From the cell containing the given text, extract its center point as (x, y) coordinate. 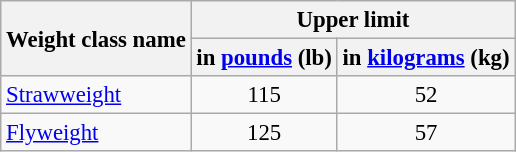
115 (264, 95)
57 (426, 133)
52 (426, 95)
in pounds (lb) (264, 58)
Flyweight (96, 133)
125 (264, 133)
Weight class name (96, 38)
in kilograms (kg) (426, 58)
Strawweight (96, 95)
Upper limit (353, 20)
